Provide the [x, y] coordinate of the cell's center where the given text is located.  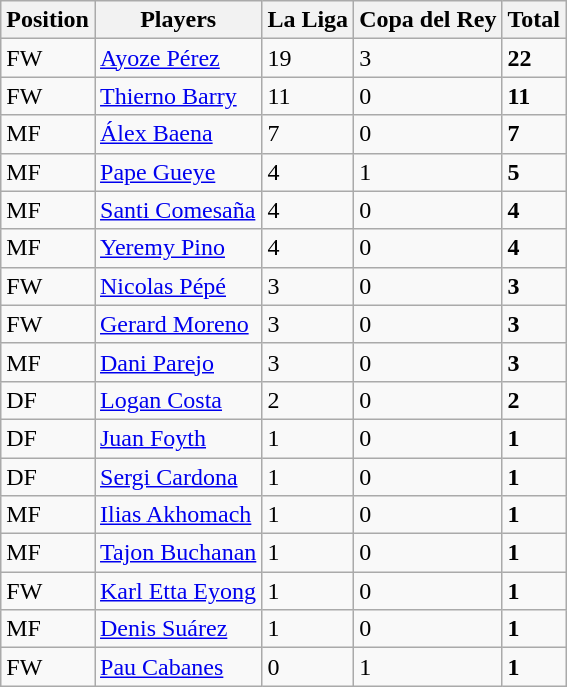
Gerard Moreno [178, 324]
Juan Foyth [178, 438]
Álex Baena [178, 134]
Dani Parejo [178, 362]
Position [48, 20]
Players [178, 20]
La Liga [308, 20]
Thierno Barry [178, 96]
Total [534, 20]
Ilias Akhomach [178, 515]
Logan Costa [178, 400]
Tajon Buchanan [178, 553]
Pau Cabanes [178, 667]
22 [534, 58]
Karl Etta Eyong [178, 591]
Santi Comesaña [178, 210]
19 [308, 58]
Yeremy Pino [178, 248]
Copa del Rey [428, 20]
Pape Gueye [178, 172]
Denis Suárez [178, 629]
Nicolas Pépé [178, 286]
Sergi Cardona [178, 477]
Ayoze Pérez [178, 58]
5 [534, 172]
